Detect which cell encompasses the target text, then output its [x, y] center coordinate. 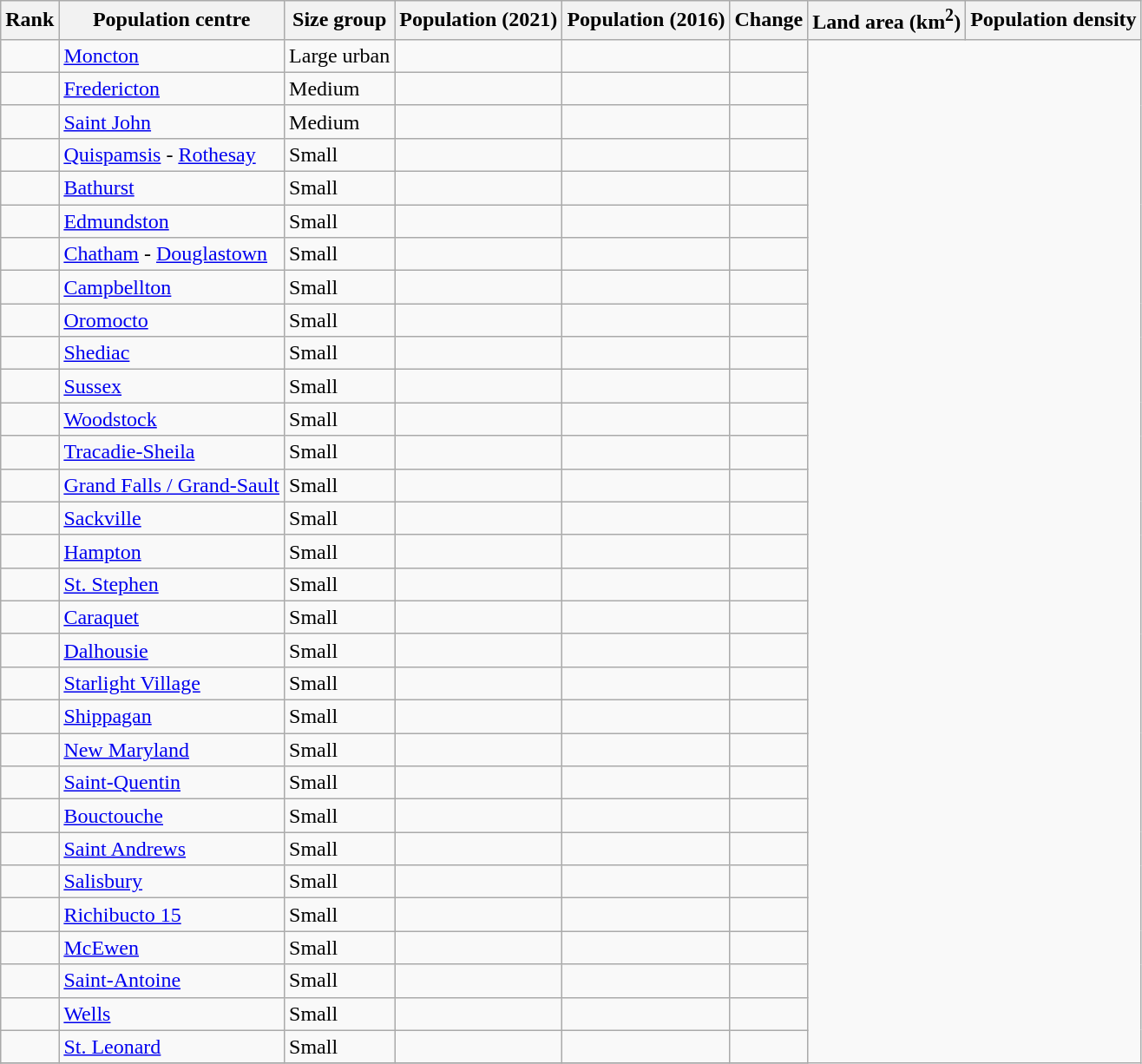
Large urban [340, 56]
Rank [30, 21]
Grand Falls / Grand-Sault [172, 485]
Edmundston [172, 221]
Saint John [172, 122]
Tracadie-Sheila [172, 452]
Salisbury [172, 882]
New Maryland [172, 750]
Moncton [172, 56]
Bathurst [172, 188]
St. Leonard [172, 1047]
Population density [1053, 21]
Saint-Antoine [172, 981]
McEwen [172, 948]
Change [769, 21]
Sackville [172, 518]
Woodstock [172, 419]
Richibucto 15 [172, 915]
Population (2021) [479, 21]
Fredericton [172, 89]
Starlight Village [172, 683]
Wells [172, 1014]
Caraquet [172, 617]
Campbellton [172, 287]
Hampton [172, 551]
Saint Andrews [172, 849]
Saint-Quentin [172, 783]
Dalhousie [172, 650]
Population centre [172, 21]
Population (2016) [646, 21]
Quispamsis - Rothesay [172, 154]
Land area (km2) [887, 21]
Size group [340, 21]
Chatham - Douglastown [172, 254]
Shediac [172, 353]
Bouctouche [172, 816]
Shippagan [172, 717]
St. Stephen [172, 584]
Oromocto [172, 320]
Sussex [172, 386]
